From the cell containing the given text, extract its center point as [x, y] coordinate. 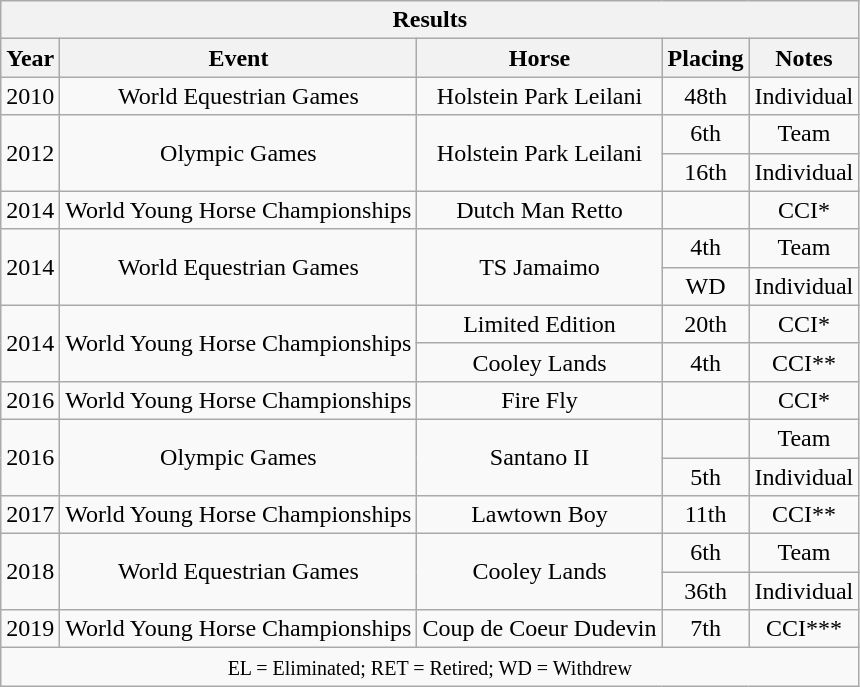
Lawtown Boy [540, 515]
2012 [30, 153]
2017 [30, 515]
2019 [30, 629]
Horse [540, 58]
5th [706, 477]
Santano II [540, 457]
2010 [30, 96]
WD [706, 286]
TS Jamaimo [540, 267]
Placing [706, 58]
Notes [804, 58]
Coup de Coeur Dudevin [540, 629]
Dutch Man Retto [540, 210]
7th [706, 629]
Fire Fly [540, 400]
Event [238, 58]
Year [30, 58]
11th [706, 515]
48th [706, 96]
36th [706, 591]
EL = Eliminated; RET = Retired; WD = Withdrew [430, 667]
Limited Edition [540, 324]
CCI*** [804, 629]
16th [706, 172]
20th [706, 324]
2018 [30, 572]
Results [430, 20]
